Extract the (x, y) coordinate from the center of the cell holding the provided text.  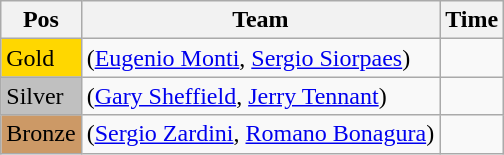
Time (472, 20)
(Eugenio Monti, Sergio Siorpaes) (260, 58)
Gold (41, 58)
Bronze (41, 134)
Pos (41, 20)
(Sergio Zardini, Romano Bonagura) (260, 134)
Team (260, 20)
(Gary Sheffield, Jerry Tennant) (260, 96)
Silver (41, 96)
